Return (X, Y) of the center of cell containing provided text 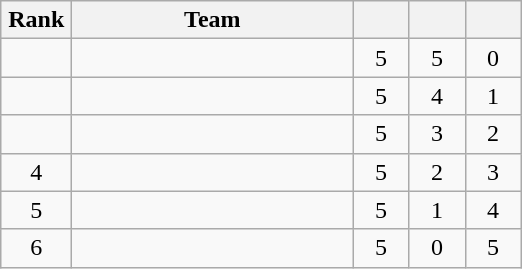
Rank (36, 20)
Team (212, 20)
6 (36, 248)
